For the text-containing cell, return its midpoint in (x, y) coordinate format. 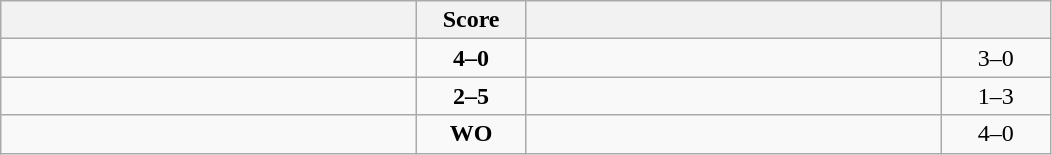
3–0 (996, 58)
Score (472, 20)
2–5 (472, 96)
1–3 (996, 96)
WO (472, 134)
